Locate the cell with the specified text and output its [X, Y] center coordinate. 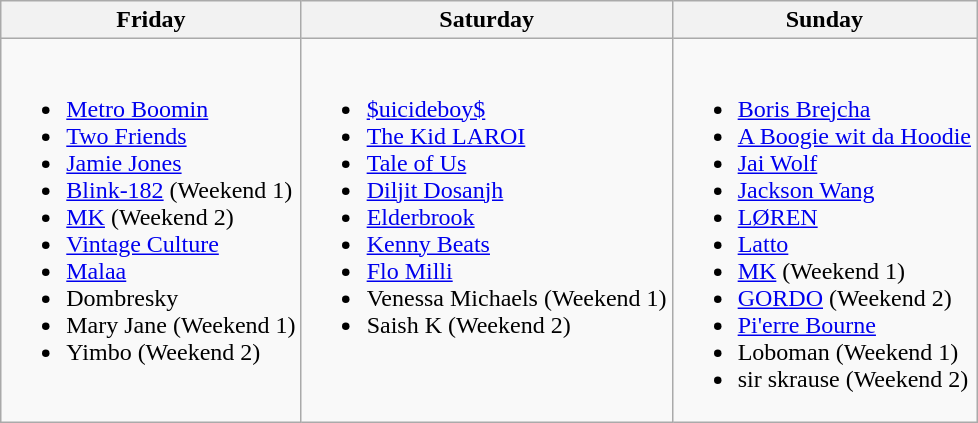
Friday [151, 20]
Saturday [486, 20]
$uicideboy$The Kid LAROITale of UsDiljit DosanjhElderbrookKenny BeatsFlo MilliVenessa Michaels (Weekend 1)Saish K (Weekend 2) [486, 230]
Metro BoominTwo FriendsJamie JonesBlink-182 (Weekend 1)MK (Weekend 2)Vintage CultureMalaaDombreskyMary Jane (Weekend 1)Yimbo (Weekend 2) [151, 230]
Sunday [824, 20]
